Detect which cell encompasses the target text, then output its (x, y) center coordinate. 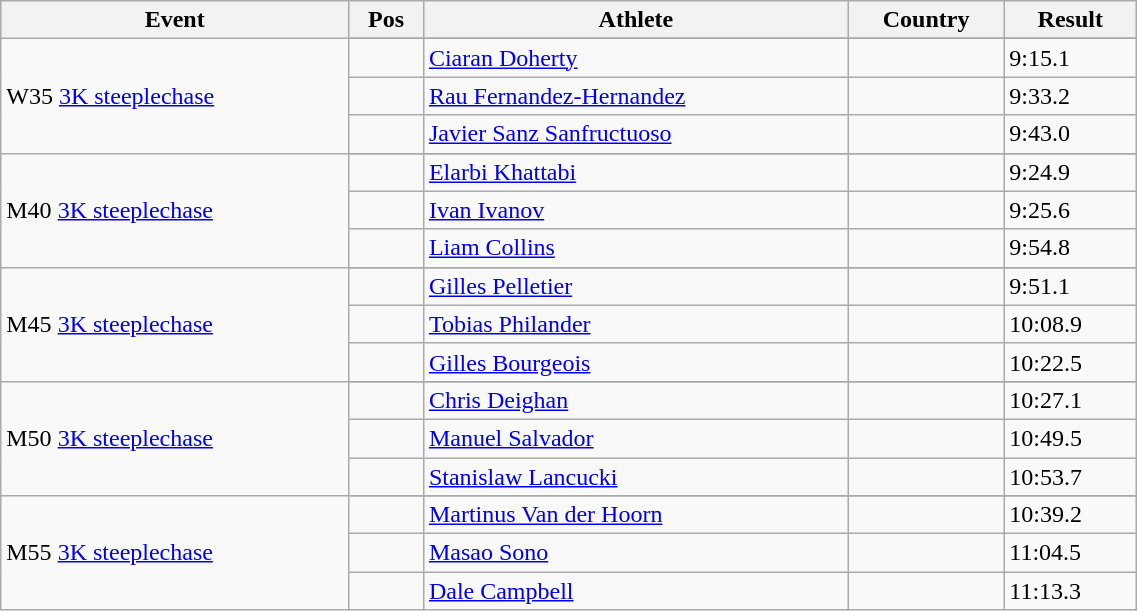
Masao Sono (636, 553)
10:49.5 (1070, 438)
11:04.5 (1070, 553)
Rau Fernandez-Hernandez (636, 96)
Athlete (636, 20)
Ciaran Doherty (636, 58)
Javier Sanz Sanfructuoso (636, 134)
9:51.1 (1070, 286)
Dale Campbell (636, 591)
9:54.8 (1070, 248)
9:15.1 (1070, 58)
Martinus Van der Hoorn (636, 515)
9:43.0 (1070, 134)
Liam Collins (636, 248)
Country (926, 20)
Gilles Pelletier (636, 286)
10:53.7 (1070, 477)
Chris Deighan (636, 400)
Result (1070, 20)
Ivan Ivanov (636, 210)
M40 3K steeplechase (175, 210)
10:39.2 (1070, 515)
Manuel Salvador (636, 438)
9:24.9 (1070, 172)
Tobias Philander (636, 324)
Elarbi Khattabi (636, 172)
M50 3K steeplechase (175, 438)
10:08.9 (1070, 324)
Pos (386, 20)
Event (175, 20)
Gilles Bourgeois (636, 362)
W35 3K steeplechase (175, 96)
Stanislaw Lancucki (636, 477)
11:13.3 (1070, 591)
M45 3K steeplechase (175, 324)
9:33.2 (1070, 96)
M55 3K steeplechase (175, 553)
10:27.1 (1070, 400)
9:25.6 (1070, 210)
10:22.5 (1070, 362)
